Locate the cell with the specified text and output its (X, Y) center coordinate. 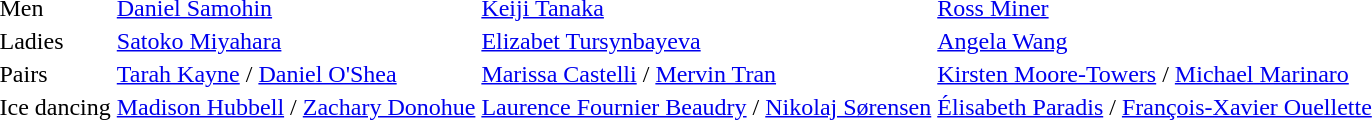
Elizabet Tursynbayeva (706, 41)
Satoko Miyahara (296, 41)
Marissa Castelli / Mervin Tran (706, 74)
Tarah Kayne / Daniel O'Shea (296, 74)
